Capture the cell that displays the provided text and extract its [x, y] central coordinate. 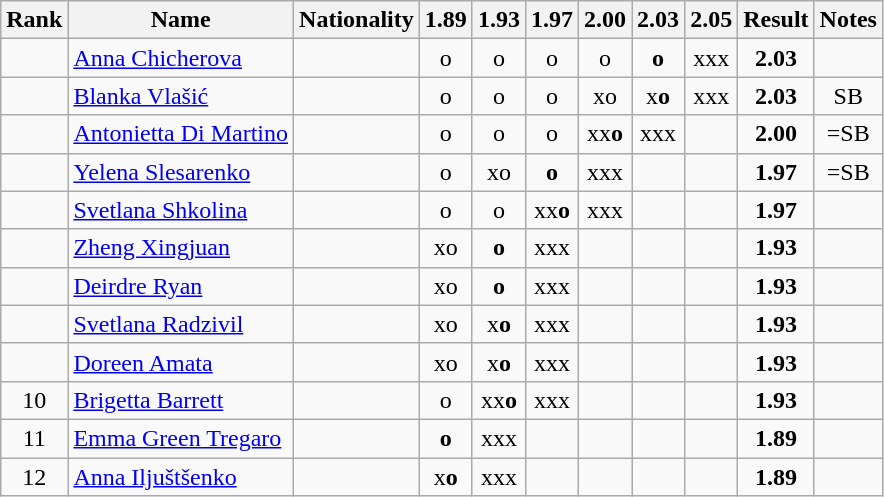
Deirdre Ryan [181, 286]
Svetlana Shkolina [181, 210]
Emma Green Tregaro [181, 438]
Notes [848, 20]
Rank [34, 20]
Blanka Vlašić [181, 96]
Anna Chicherova [181, 58]
Brigetta Barrett [181, 400]
SB [848, 96]
2.05 [712, 20]
Name [181, 20]
12 [34, 477]
Yelena Slesarenko [181, 172]
Result [776, 20]
11 [34, 438]
10 [34, 400]
Nationality [357, 20]
Antonietta Di Martino [181, 134]
Anna Iljuštšenko [181, 477]
Svetlana Radzivil [181, 324]
Zheng Xingjuan [181, 248]
Doreen Amata [181, 362]
